Detect which cell encompasses the target text, then output its (x, y) center coordinate. 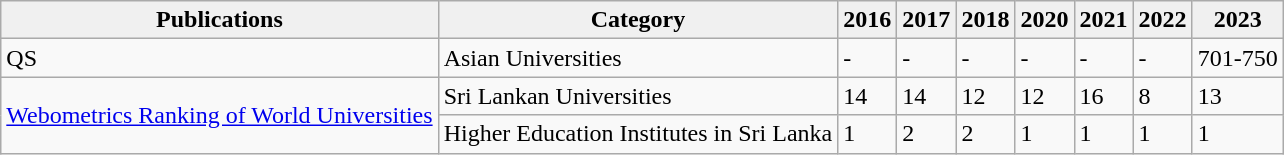
2016 (868, 20)
2021 (1104, 20)
QS (220, 58)
2020 (1044, 20)
2023 (1238, 20)
Asian Universities (638, 58)
701-750 (1238, 58)
13 (1238, 96)
Publications (220, 20)
2022 (1162, 20)
Higher Education Institutes in Sri Lanka (638, 134)
8 (1162, 96)
2017 (926, 20)
Webometrics Ranking of World Universities (220, 115)
Sri Lankan Universities (638, 96)
Category (638, 20)
2018 (986, 20)
16 (1104, 96)
